Detect which cell encompasses the target text, then output its (x, y) center coordinate. 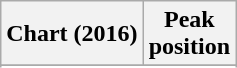
Chart (2016) (72, 34)
Peakposition (189, 34)
